Return [x, y] of the center of cell containing provided text 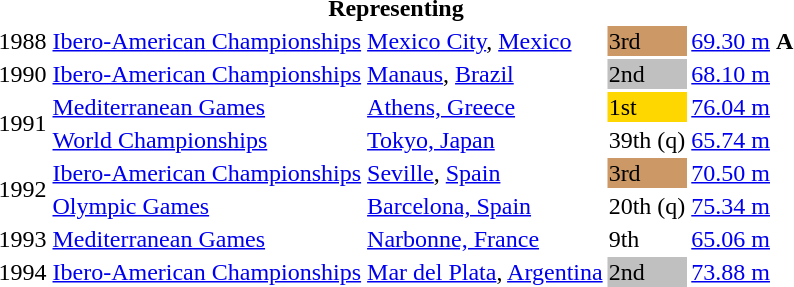
39th (q) [647, 140]
Barcelona, Spain [486, 206]
Manaus, Brazil [486, 74]
Olympic Games [207, 206]
Mar del Plata, Argentina [486, 272]
Tokyo, Japan [486, 140]
20th (q) [647, 206]
Athens, Greece [486, 107]
1st [647, 107]
9th [647, 239]
Mexico City, Mexico [486, 41]
World Championships [207, 140]
Seville, Spain [486, 173]
Narbonne, France [486, 239]
